Provide the [X, Y] coordinate of the cell's center where the given text is located.  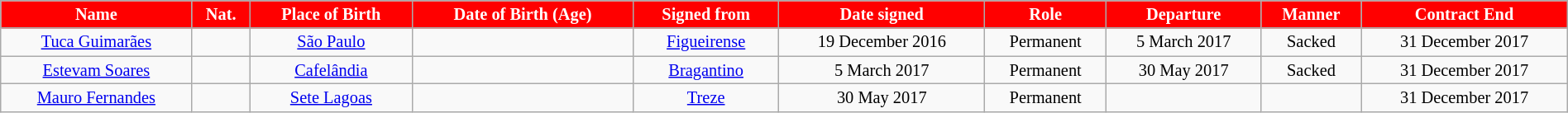
Date signed [882, 14]
Nat. [221, 14]
Signed from [706, 14]
Place of Birth [331, 14]
Contract End [1464, 14]
19 December 2016 [882, 42]
São Paulo [331, 42]
Estevam Soares [96, 70]
Figueirense [706, 42]
Mauro Fernandes [96, 97]
Date of Birth (Age) [523, 14]
Name [96, 14]
Treze [706, 97]
Departure [1183, 14]
Bragantino [706, 70]
Sete Lagoas [331, 97]
Tuca Guimarães [96, 42]
Cafelândia [331, 70]
Role [1045, 14]
Manner [1312, 14]
